Output the [X, Y] coordinate of the center of the cell containing the given text.  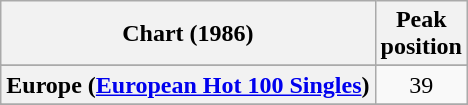
Chart (1986) [188, 34]
Peakposition [421, 34]
39 [421, 85]
Europe (European Hot 100 Singles) [188, 85]
